From the cell containing the given text, extract its center point as (X, Y) coordinate. 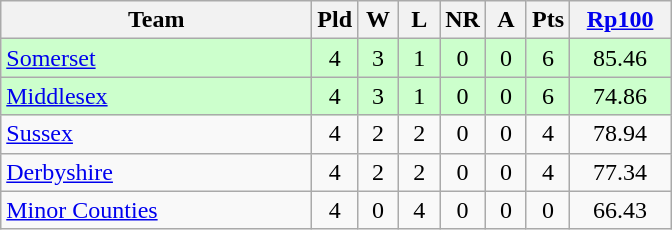
Sussex (156, 134)
78.94 (620, 134)
L (420, 20)
A (506, 20)
85.46 (620, 58)
Minor Counties (156, 210)
66.43 (620, 210)
Middlesex (156, 96)
NR (463, 20)
Derbyshire (156, 172)
Pts (548, 20)
77.34 (620, 172)
Pld (335, 20)
W (378, 20)
74.86 (620, 96)
Somerset (156, 58)
Team (156, 20)
Rp100 (620, 20)
